From the cell containing the given text, extract its center point as [x, y] coordinate. 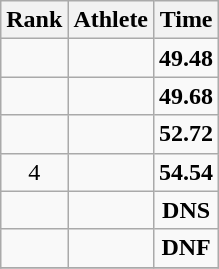
Time [186, 20]
DNF [186, 248]
54.54 [186, 172]
Rank [34, 20]
49.48 [186, 58]
Athlete [111, 20]
4 [34, 172]
49.68 [186, 96]
DNS [186, 210]
52.72 [186, 134]
